For the text-containing cell, return its midpoint in (x, y) coordinate format. 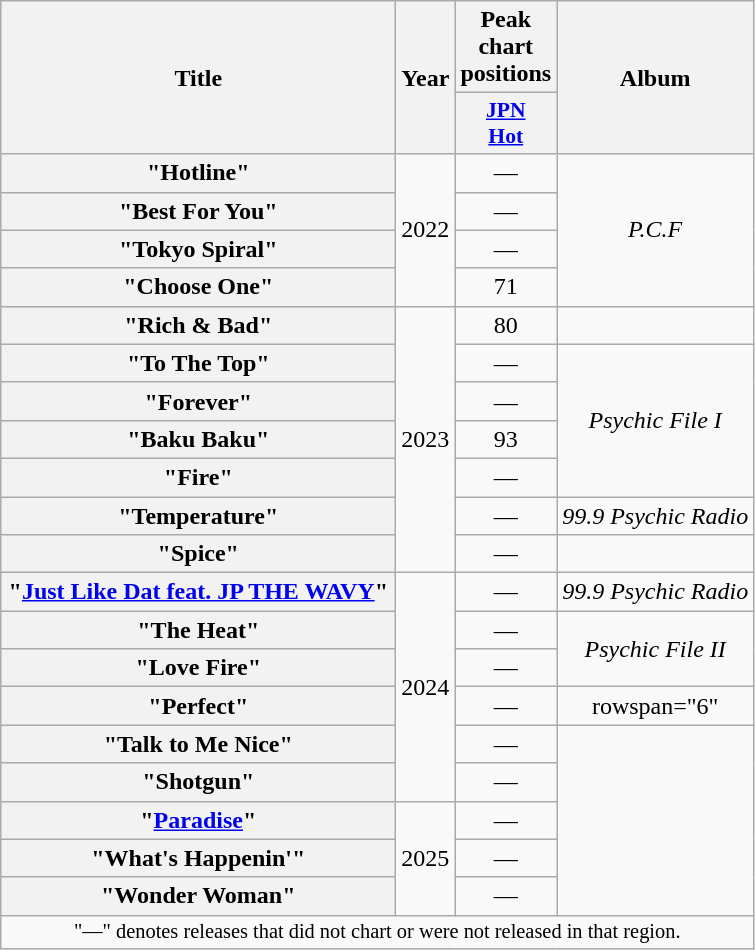
80 (506, 325)
"The Heat" (198, 630)
2022 (426, 230)
2024 (426, 687)
"Perfect" (198, 706)
"Just Like Dat feat. JP THE WAVY" (198, 592)
P.C.F (656, 230)
Psychic File II (656, 649)
"Choose One" (198, 287)
"Temperature" (198, 515)
"Forever" (198, 401)
Peak chart positions (506, 47)
"Shotgun" (198, 782)
JPNHot (506, 124)
"Tokyo Spiral" (198, 249)
"Hotline" (198, 173)
Year (426, 78)
71 (506, 287)
Album (656, 78)
"Rich & Bad" (198, 325)
"Wonder Woman" (198, 896)
"—" denotes releases that did not chart or were not released in that region. (378, 932)
"To The Top" (198, 363)
"Paradise" (198, 820)
2025 (426, 858)
93 (506, 439)
"Fire" (198, 477)
"Spice" (198, 554)
"Love Fire" (198, 668)
rowspan="6" (656, 706)
2023 (426, 439)
"Talk to Me Nice" (198, 744)
"Baku Baku" (198, 439)
Psychic File I (656, 420)
"Best For You" (198, 211)
"What's Happenin'" (198, 858)
Title (198, 78)
